Detect which cell encompasses the target text, then output its (X, Y) center coordinate. 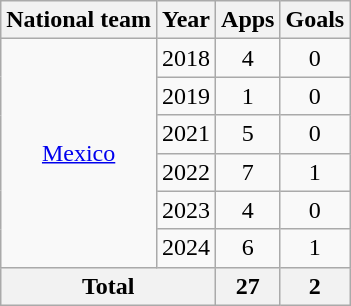
2024 (186, 248)
Total (108, 286)
2023 (186, 210)
Apps (248, 20)
6 (248, 248)
Mexico (79, 153)
Year (186, 20)
Goals (315, 20)
2018 (186, 58)
National team (79, 20)
2019 (186, 96)
2021 (186, 134)
27 (248, 286)
5 (248, 134)
2022 (186, 172)
7 (248, 172)
2 (315, 286)
